Capture the cell that displays the provided text and extract its [x, y] central coordinate. 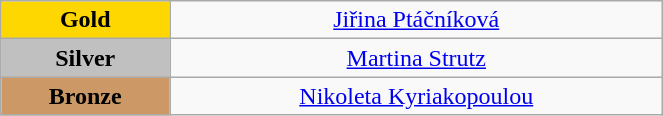
Nikoleta Kyriakopoulou [416, 96]
Silver [86, 58]
Gold [86, 20]
Martina Strutz [416, 58]
Bronze [86, 96]
Jiřina Ptáčníková [416, 20]
